Return the [X, Y] coordinate for the center point of the cell that contains the specified text.  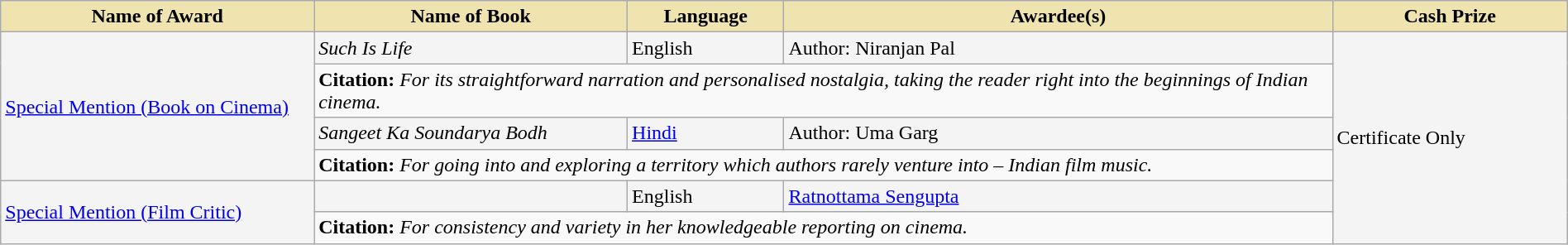
Cash Prize [1450, 17]
Name of Award [157, 17]
Ratnottama Sengupta [1059, 196]
Author: Niranjan Pal [1059, 48]
Certificate Only [1450, 137]
Citation: For going into and exploring a territory which authors rarely venture into – Indian film music. [824, 165]
Special Mention (Film Critic) [157, 212]
Language [706, 17]
Author: Uma Garg [1059, 133]
Sangeet Ka Soundarya Bodh [471, 133]
Citation: For consistency and variety in her knowledgeable reporting on cinema. [824, 228]
Hindi [706, 133]
Name of Book [471, 17]
Awardee(s) [1059, 17]
Citation: For its straightforward narration and personalised nostalgia, taking the reader right into the beginnings of Indian cinema. [824, 91]
Special Mention (Book on Cinema) [157, 106]
Such Is Life [471, 48]
